For the text-containing cell, return its midpoint in [x, y] coordinate format. 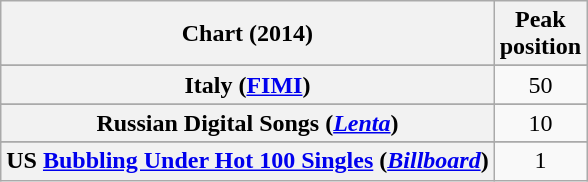
50 [540, 85]
Italy (FIMI) [248, 85]
Russian Digital Songs (Lenta) [248, 123]
1 [540, 161]
Peakposition [540, 34]
US Bubbling Under Hot 100 Singles (Billboard) [248, 161]
10 [540, 123]
Chart (2014) [248, 34]
